Find where the given text appears and provide that cell's center as (x, y) coordinate. 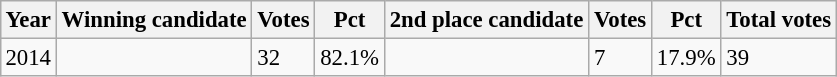
32 (284, 57)
2014 (28, 57)
39 (778, 57)
Winning candidate (154, 20)
Year (28, 20)
17.9% (686, 57)
7 (620, 57)
82.1% (350, 57)
Total votes (778, 20)
2nd place candidate (486, 20)
